Extract the [X, Y] coordinate from the center of the cell holding the provided text.  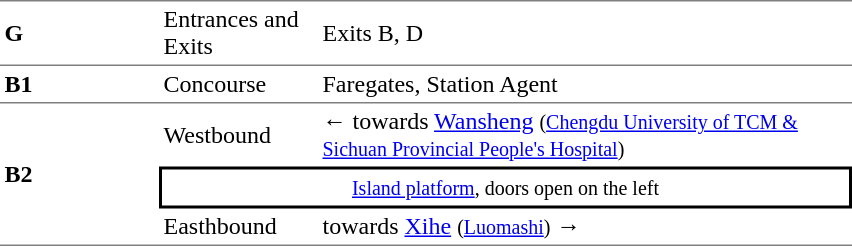
Exits B, D [585, 33]
B1 [80, 85]
towards Xihe (Luomashi) → [585, 227]
B2 [80, 175]
Island platform, doors open on the left [506, 187]
Easthbound [238, 227]
Faregates, Station Agent [585, 85]
Concourse [238, 85]
G [80, 33]
Westbound [238, 136]
Entrances and Exits [238, 33]
← towards Wansheng (Chengdu University of TCM & Sichuan Provincial People's Hospital) [585, 136]
